For the text-containing cell, return its midpoint in [X, Y] coordinate format. 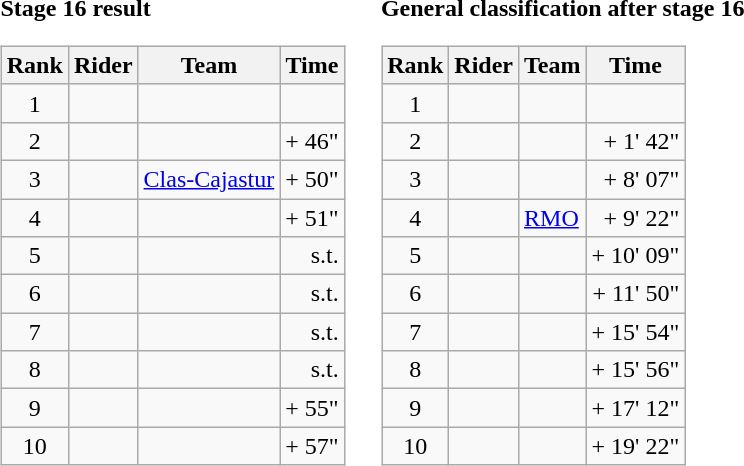
+ 51" [312, 217]
Clas-Cajastur [209, 179]
+ 55" [312, 408]
+ 11' 50" [636, 294]
+ 8' 07" [636, 179]
+ 50" [312, 179]
+ 10' 09" [636, 256]
+ 1' 42" [636, 141]
+ 46" [312, 141]
RMO [553, 217]
+ 9' 22" [636, 217]
+ 15' 56" [636, 370]
+ 17' 12" [636, 408]
+ 15' 54" [636, 332]
+ 57" [312, 446]
+ 19' 22" [636, 446]
